Capture the cell that displays the provided text and extract its (x, y) central coordinate. 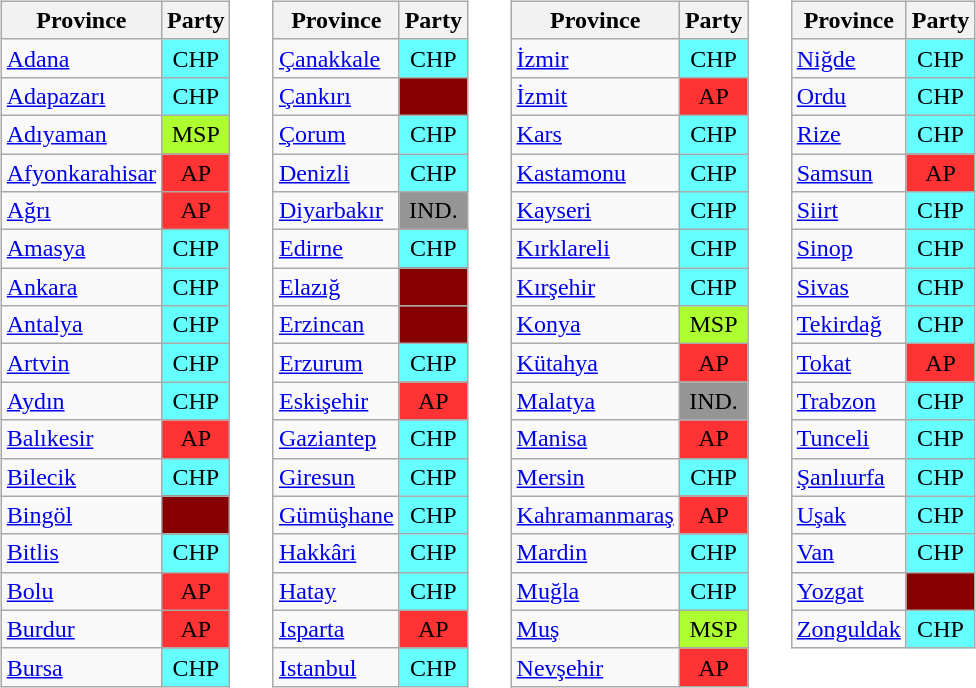
Gaziantep (336, 439)
Kahramanmaraş (595, 515)
Tokat (848, 363)
Çorum (336, 134)
Kayseri (595, 211)
İzmir (595, 58)
Hatay (336, 591)
Kütahya (595, 363)
Adıyaman (81, 134)
Konya (595, 325)
Samsun (848, 173)
Istanbul (336, 667)
Yozgat (848, 591)
Aydın (81, 401)
Ordu (848, 96)
Manisa (595, 439)
Bingöl (81, 515)
Bursa (81, 667)
Muğla (595, 591)
Çankırı (336, 96)
İzmit (595, 96)
Şanlıurfa (848, 477)
Ankara (81, 287)
Muş (595, 629)
Adapazarı (81, 96)
Giresun (336, 477)
Mersin (595, 477)
Eskişehir (336, 401)
Hakkâri (336, 553)
Zonguldak (848, 629)
Tekirdağ (848, 325)
Antalya (81, 325)
Kırşehir (595, 287)
Trabzon (848, 401)
Nevşehir (595, 667)
Afyonkarahisar (81, 173)
Erzincan (336, 325)
Malatya (595, 401)
Bolu (81, 591)
Gümüşhane (336, 515)
Sivas (848, 287)
Artvin (81, 363)
Sinop (848, 249)
Burdur (81, 629)
Bitlis (81, 553)
Niğde (848, 58)
Balıkesir (81, 439)
Erzurum (336, 363)
Adana (81, 58)
Diyarbakır (336, 211)
Uşak (848, 515)
Kastamonu (595, 173)
Isparta (336, 629)
Elazığ (336, 287)
Denizli (336, 173)
Bilecik (81, 477)
Kırklareli (595, 249)
Kars (595, 134)
Ağrı (81, 211)
Siirt (848, 211)
Rize (848, 134)
Amasya (81, 249)
Mardin (595, 553)
Van (848, 553)
Edirne (336, 249)
Çanakkale (336, 58)
Tunceli (848, 439)
